Capture the cell that displays the provided text and extract its [X, Y] central coordinate. 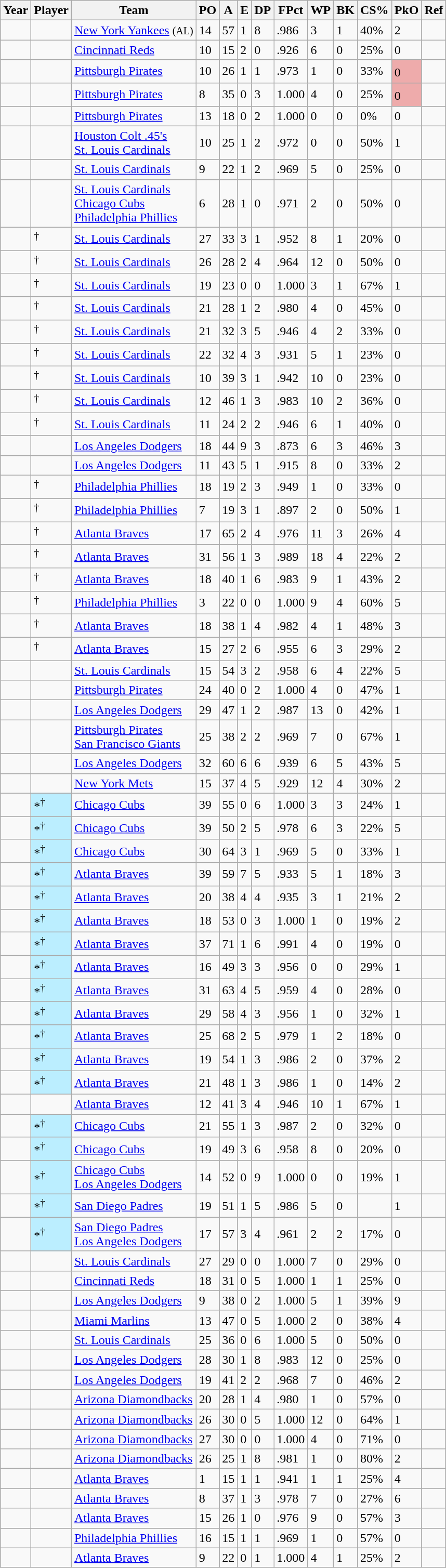
New York Yankees (AL) [134, 30]
DP [263, 10]
.964 [291, 262]
53 [229, 921]
43 [229, 465]
Player [51, 10]
0% [374, 116]
64% [374, 1419]
14% [374, 1083]
24% [374, 805]
28% [374, 991]
35 [229, 95]
.931 [291, 354]
30% [374, 783]
.935 [291, 897]
.981 [291, 1459]
51 [229, 1206]
60% [374, 603]
.968 [291, 1380]
.961 [291, 1234]
48% [374, 626]
.989 [291, 556]
.941 [291, 1479]
42% [374, 710]
48 [229, 1083]
.972 [291, 142]
.873 [291, 445]
.933 [291, 874]
58 [229, 1013]
E [244, 10]
A [229, 10]
.929 [291, 783]
Ref [434, 10]
63 [229, 991]
St. Louis CardinalsChicago CubsPhiladelphia Phillies [134, 203]
.973 [291, 72]
.971 [291, 203]
44 [229, 445]
.982 [291, 626]
PkO [406, 10]
37% [374, 1059]
WP [321, 10]
80% [374, 1459]
FPct [291, 10]
.959 [291, 991]
San Diego Padres [134, 1206]
.991 [291, 944]
Year [16, 10]
26% [374, 533]
Chicago CubsLos Angeles Dodgers [134, 1178]
New York Mets [134, 783]
71 [229, 944]
65 [229, 533]
68 [229, 1036]
46 [229, 401]
50 [229, 828]
56 [229, 556]
Pittsburgh PiratesSan Francisco Giants [134, 737]
.949 [291, 486]
27% [374, 1498]
.926 [291, 50]
52 [229, 1178]
San Diego PadresLos Angeles Dodgers [134, 1234]
17% [374, 1234]
71% [374, 1439]
60 [229, 763]
Team [134, 10]
59 [229, 874]
.897 [291, 510]
47% [374, 690]
45% [374, 309]
64 [229, 851]
PO [207, 10]
36 [229, 1340]
.955 [291, 649]
.942 [291, 378]
39% [374, 1300]
.979 [291, 1036]
38% [374, 1320]
Houston Colt .45'sSt. Louis Cardinals [134, 142]
23 [229, 285]
Miami Marlins [134, 1320]
.915 [291, 465]
33 [229, 239]
36% [374, 401]
.952 [291, 239]
21% [374, 897]
.939 [291, 763]
BK [346, 10]
CS% [374, 10]
